Output the [x, y] coordinate of the center of the cell containing the given text.  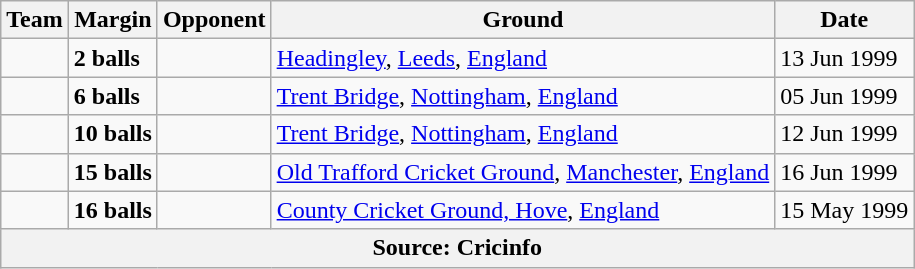
Ground [523, 20]
County Cricket Ground, Hove, England [523, 210]
05 Jun 1999 [844, 96]
Date [844, 20]
13 Jun 1999 [844, 58]
2 balls [112, 58]
Opponent [214, 20]
12 Jun 1999 [844, 134]
Headingley, Leeds, England [523, 58]
Team [35, 20]
Old Trafford Cricket Ground, Manchester, England [523, 172]
15 May 1999 [844, 210]
10 balls [112, 134]
15 balls [112, 172]
16 balls [112, 210]
6 balls [112, 96]
Margin [112, 20]
Source: Cricinfo [458, 248]
16 Jun 1999 [844, 172]
